From the cell containing the given text, extract its center point as [x, y] coordinate. 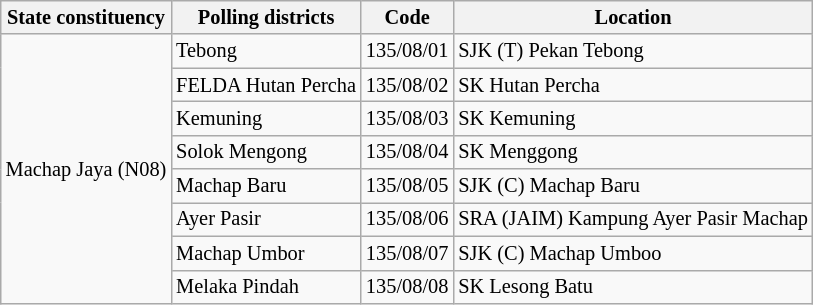
135/08/03 [407, 118]
Solok Mengong [266, 152]
Machap Jaya (N08) [86, 168]
Kemuning [266, 118]
Code [407, 17]
SJK (T) Pekan Tebong [632, 51]
135/08/04 [407, 152]
Tebong [266, 51]
FELDA Hutan Percha [266, 85]
135/08/06 [407, 219]
SK Hutan Percha [632, 85]
135/08/01 [407, 51]
SJK (C) Machap Baru [632, 186]
Machap Umbor [266, 253]
Location [632, 17]
SK Lesong Batu [632, 287]
SJK (C) Machap Umboo [632, 253]
Melaka Pindah [266, 287]
135/08/02 [407, 85]
135/08/07 [407, 253]
Ayer Pasir [266, 219]
State constituency [86, 17]
Polling districts [266, 17]
135/08/08 [407, 287]
SRA (JAIM) Kampung Ayer Pasir Machap [632, 219]
Machap Baru [266, 186]
SK Menggong [632, 152]
135/08/05 [407, 186]
SK Kemuning [632, 118]
